Locate the cell with the specified text and output its [X, Y] center coordinate. 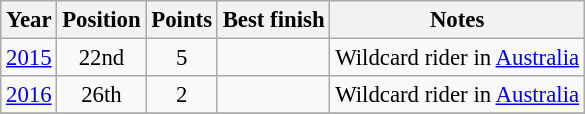
Position [102, 20]
5 [182, 58]
Points [182, 20]
2016 [29, 95]
22nd [102, 58]
Year [29, 20]
26th [102, 95]
2015 [29, 58]
Notes [458, 20]
Best finish [273, 20]
2 [182, 95]
